Detect which cell encompasses the target text, then output its (X, Y) center coordinate. 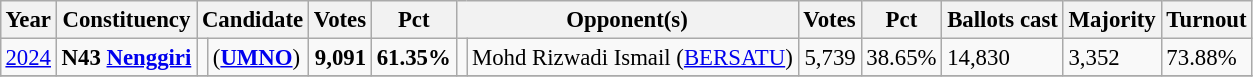
Mohd Rizwadi Ismail (BERSATU) (632, 57)
5,739 (830, 57)
Majority (1112, 20)
73.88% (1206, 57)
9,091 (340, 57)
2024 (28, 57)
(UMNO) (258, 57)
Ballots cast (1002, 20)
Constituency (126, 20)
3,352 (1112, 57)
61.35% (414, 57)
Candidate (253, 20)
38.65% (902, 57)
Turnout (1206, 20)
Year (28, 20)
14,830 (1002, 57)
N43 Nenggiri (126, 57)
Opponent(s) (627, 20)
